Identify which cell holds the provided text, then report its [x, y] central coordinate. 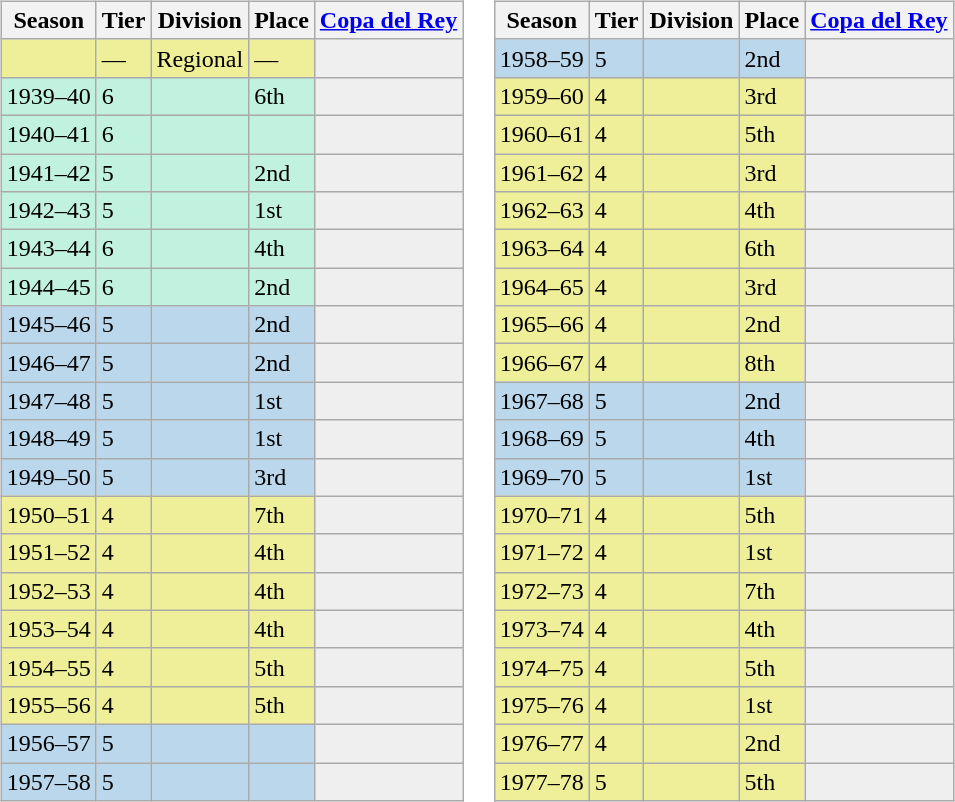
1973–74 [542, 629]
1961–62 [542, 173]
1976–77 [542, 743]
1941–42 [48, 173]
1967–68 [542, 401]
8th [772, 363]
1971–72 [542, 553]
1945–46 [48, 325]
1977–78 [542, 781]
1959–60 [542, 96]
1940–41 [48, 134]
1944–45 [48, 287]
1950–51 [48, 515]
1957–58 [48, 781]
1952–53 [48, 591]
1972–73 [542, 591]
1962–63 [542, 211]
1946–47 [48, 363]
1943–44 [48, 249]
1970–71 [542, 515]
1955–56 [48, 705]
1954–55 [48, 667]
1960–61 [542, 134]
1949–50 [48, 477]
1965–66 [542, 325]
1942–43 [48, 211]
1951–52 [48, 553]
1958–59 [542, 58]
1974–75 [542, 667]
1966–67 [542, 363]
1948–49 [48, 439]
1968–69 [542, 439]
Regional [200, 58]
1947–48 [48, 401]
1953–54 [48, 629]
1956–57 [48, 743]
1939–40 [48, 96]
1975–76 [542, 705]
1963–64 [542, 249]
1964–65 [542, 287]
1969–70 [542, 477]
